Scan for the cell matching the given text and deliver its [x, y] coordinate at center. 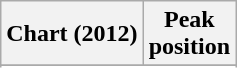
Peakposition [189, 34]
Chart (2012) [72, 34]
